Detect which cell encompasses the target text, then output its (x, y) center coordinate. 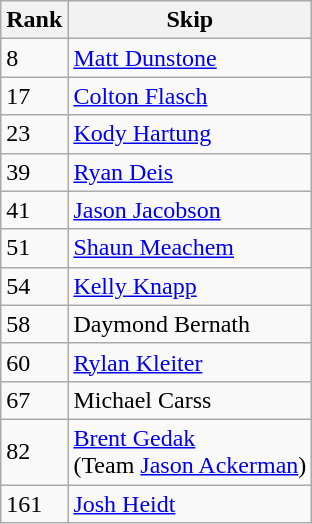
82 (34, 452)
23 (34, 134)
8 (34, 58)
161 (34, 503)
67 (34, 400)
Kelly Knapp (190, 286)
Colton Flasch (190, 96)
Shaun Meachem (190, 248)
Brent Gedak (Team Jason Ackerman) (190, 452)
Kody Hartung (190, 134)
Rank (34, 20)
Jason Jacobson (190, 210)
41 (34, 210)
Rylan Kleiter (190, 362)
58 (34, 324)
Josh Heidt (190, 503)
60 (34, 362)
17 (34, 96)
39 (34, 172)
Skip (190, 20)
Matt Dunstone (190, 58)
Michael Carss (190, 400)
Daymond Bernath (190, 324)
51 (34, 248)
Ryan Deis (190, 172)
54 (34, 286)
